Output the [x, y] coordinate of the center of the cell containing the given text.  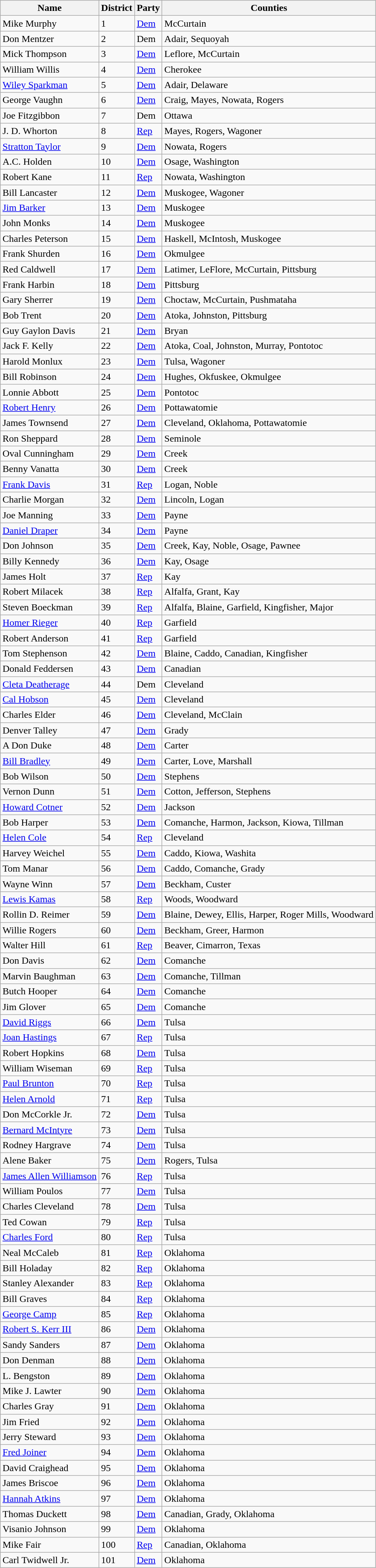
Helen Arnold [50, 1099]
Carter, Love, Marshall [269, 761]
Don Mentzer [50, 39]
62 [117, 961]
13 [117, 208]
Charlie Morgan [50, 500]
71 [117, 1099]
84 [117, 1299]
Robert Hopkins [50, 1053]
26 [117, 407]
Pottawatomie [269, 407]
Don McCorkle Jr. [50, 1114]
Don Denman [50, 1360]
Willie Rogers [50, 930]
Bob Wilson [50, 776]
15 [117, 239]
Kay, Osage [269, 561]
William Poulos [50, 1191]
63 [117, 976]
Bill Robinson [50, 377]
Leflore, McCurtain [269, 54]
Creek, Kay, Noble, Osage, Pawnee [269, 546]
Ted Cowan [50, 1222]
36 [117, 561]
3 [117, 54]
Don Johnson [50, 546]
Tulsa, Wagoner [269, 361]
64 [117, 992]
11 [117, 177]
53 [117, 822]
99 [117, 1529]
Muskogee, Wagoner [269, 193]
61 [117, 945]
83 [117, 1283]
81 [117, 1253]
Alfalfa, Blaine, Garfield, Kingfisher, Major [269, 607]
100 [117, 1545]
89 [117, 1375]
8 [117, 131]
75 [117, 1160]
50 [117, 776]
1 [117, 23]
Kay [269, 576]
Beckham, Greer, Harmon [269, 930]
74 [117, 1145]
William Wiseman [50, 1068]
Benny Vanatta [50, 469]
A Don Duke [50, 746]
7 [117, 115]
94 [117, 1453]
20 [117, 315]
44 [117, 684]
Bill Bradley [50, 761]
Mike Fair [50, 1545]
Frank Davis [50, 484]
21 [117, 331]
Bernard McIntyre [50, 1130]
38 [117, 592]
Harvey Weichel [50, 853]
Steven Boeckman [50, 607]
George Camp [50, 1314]
Stephens [269, 776]
6 [117, 100]
Mike J. Lawter [50, 1391]
Beckham, Custer [269, 884]
77 [117, 1191]
31 [117, 484]
69 [117, 1068]
Jackson [269, 807]
34 [117, 530]
Charles Elder [50, 715]
Jack F. Kelly [50, 346]
Nowata, Rogers [269, 146]
James Holt [50, 576]
48 [117, 746]
67 [117, 1038]
Canadian, Grady, Oklahoma [269, 1514]
Robert Milacek [50, 592]
Harold Monlux [50, 361]
52 [117, 807]
Robert Kane [50, 177]
5 [117, 85]
Latimer, LeFlore, McCurtain, Pittsburg [269, 269]
Ottawa [269, 115]
12 [117, 193]
43 [117, 669]
79 [117, 1222]
72 [117, 1114]
Jerry Steward [50, 1437]
Party [148, 8]
William Willis [50, 69]
Wiley Sparkman [50, 85]
Jim Fried [50, 1421]
Charles Gray [50, 1406]
Visanio Johnson [50, 1529]
J. D. Whorton [50, 131]
James Allen Williamson [50, 1176]
Daniel Draper [50, 530]
Blaine, Caddo, Canadian, Kingfisher [269, 653]
Tom Manar [50, 868]
David Riggs [50, 1022]
Vernon Dunn [50, 792]
Bryan [269, 331]
23 [117, 361]
Hannah Atkins [50, 1499]
59 [117, 914]
Alene Baker [50, 1160]
George Vaughn [50, 100]
Charles Peterson [50, 239]
Guy Gaylon Davis [50, 331]
80 [117, 1237]
Caddo, Kiowa, Washita [269, 853]
Logan, Noble [269, 484]
Butch Hooper [50, 992]
Nowata, Washington [269, 177]
Alfalfa, Grant, Kay [269, 592]
David Craighead [50, 1468]
90 [117, 1391]
Gary Sherrer [50, 300]
Mike Murphy [50, 23]
28 [117, 438]
Tom Stephenson [50, 653]
Pontotoc [269, 392]
Haskell, McIntosh, Muskogee [269, 239]
70 [117, 1084]
29 [117, 454]
Hughes, Okfuskee, Okmulgee [269, 377]
Oval Cunningham [50, 454]
James Townsend [50, 423]
Billy Kennedy [50, 561]
James Briscoe [50, 1483]
22 [117, 346]
Cleta Deatherage [50, 684]
Canadian [269, 669]
82 [117, 1268]
Ron Sheppard [50, 438]
Joan Hastings [50, 1038]
Lincoln, Logan [269, 500]
District [117, 8]
Stratton Taylor [50, 146]
18 [117, 285]
Don Davis [50, 961]
Rodney Hargrave [50, 1145]
27 [117, 423]
17 [117, 269]
91 [117, 1406]
Bob Trent [50, 315]
35 [117, 546]
Woods, Woodward [269, 899]
56 [117, 868]
Donald Feddersen [50, 669]
Jim Glover [50, 1007]
Adair, Delaware [269, 85]
Frank Shurden [50, 254]
Lewis Kamas [50, 899]
68 [117, 1053]
41 [117, 638]
Helen Cole [50, 838]
Denver Talley [50, 730]
Charles Ford [50, 1237]
39 [117, 607]
33 [117, 515]
Grady [269, 730]
Seminole [269, 438]
55 [117, 853]
Cotton, Jefferson, Stephens [269, 792]
10 [117, 161]
88 [117, 1360]
Name [50, 8]
Mick Thompson [50, 54]
Sandy Sanders [50, 1345]
Walter Hill [50, 945]
A.C. Holden [50, 161]
54 [117, 838]
42 [117, 653]
37 [117, 576]
Howard Cotner [50, 807]
Carter [269, 746]
76 [117, 1176]
87 [117, 1345]
Red Caldwell [50, 269]
Canadian, Oklahoma [269, 1545]
Carl Twidwell Jr. [50, 1560]
Counties [269, 8]
Craig, Mayes, Nowata, Rogers [269, 100]
Cleveland, McClain [269, 715]
Bill Graves [50, 1299]
Neal McCaleb [50, 1253]
John Monks [50, 223]
40 [117, 623]
Joe Manning [50, 515]
Atoka, Coal, Johnston, Murray, Pontotoc [269, 346]
Osage, Washington [269, 161]
57 [117, 884]
Rollin D. Reimer [50, 914]
Marvin Baughman [50, 976]
Cherokee [269, 69]
Paul Brunton [50, 1084]
32 [117, 500]
101 [117, 1560]
Blaine, Dewey, Ellis, Harper, Roger Mills, Woodward [269, 914]
Mayes, Rogers, Wagoner [269, 131]
58 [117, 899]
Homer Rieger [50, 623]
30 [117, 469]
4 [117, 69]
Thomas Duckett [50, 1514]
Adair, Sequoyah [269, 39]
Okmulgee [269, 254]
73 [117, 1130]
86 [117, 1329]
60 [117, 930]
Rogers, Tulsa [269, 1160]
49 [117, 761]
25 [117, 392]
24 [117, 377]
McCurtain [269, 23]
Pittsburg [269, 285]
92 [117, 1421]
66 [117, 1022]
97 [117, 1499]
93 [117, 1437]
Cal Hobson [50, 700]
Wayne Winn [50, 884]
47 [117, 730]
Stanley Alexander [50, 1283]
14 [117, 223]
85 [117, 1314]
Robert Henry [50, 407]
Jim Barker [50, 208]
Joe Fitzgibbon [50, 115]
Robert S. Kerr III [50, 1329]
Caddo, Comanche, Grady [269, 868]
2 [117, 39]
L. Bengston [50, 1375]
96 [117, 1483]
Bill Lancaster [50, 193]
Choctaw, McCurtain, Pushmataha [269, 300]
98 [117, 1514]
78 [117, 1207]
65 [117, 1007]
Beaver, Cimarron, Texas [269, 945]
Charles Cleveland [50, 1207]
Comanche, Harmon, Jackson, Kiowa, Tillman [269, 822]
19 [117, 300]
95 [117, 1468]
51 [117, 792]
Cleveland, Oklahoma, Pottawatomie [269, 423]
Robert Anderson [50, 638]
Frank Harbin [50, 285]
Comanche, Tillman [269, 976]
9 [117, 146]
Lonnie Abbott [50, 392]
45 [117, 700]
Bob Harper [50, 822]
16 [117, 254]
Atoka, Johnston, Pittsburg [269, 315]
46 [117, 715]
Fred Joiner [50, 1453]
Bill Holaday [50, 1268]
